Return (X, Y) of the center of cell containing provided text 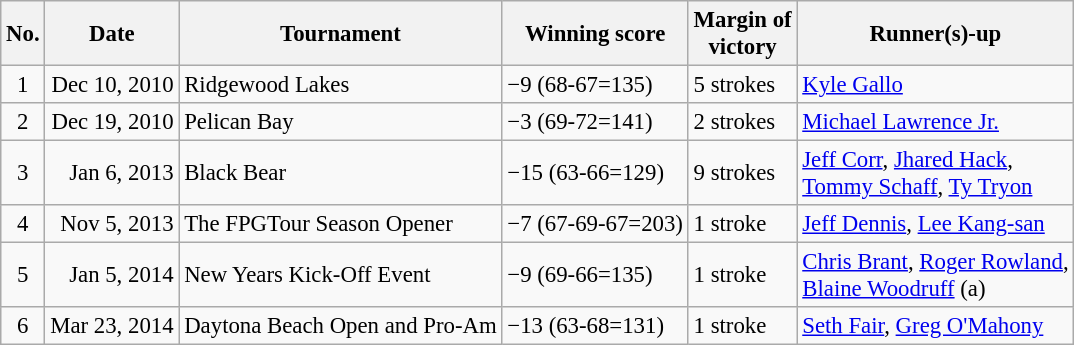
−15 (63-66=129) (595, 174)
−9 (69-66=135) (595, 276)
2 strokes (742, 122)
−7 (67-69-67=203) (595, 224)
Jeff Corr, Jhared Hack, Tommy Schaff, Ty Tryon (936, 174)
Nov 5, 2013 (112, 224)
Jeff Dennis, Lee Kang-san (936, 224)
Jan 5, 2014 (112, 276)
9 strokes (742, 174)
The FPGTour Season Opener (340, 224)
4 (23, 224)
−9 (68-67=135) (595, 85)
5 (23, 276)
Jan 6, 2013 (112, 174)
Dec 19, 2010 (112, 122)
Ridgewood Lakes (340, 85)
Chris Brant, Roger Rowland, Blaine Woodruff (a) (936, 276)
Kyle Gallo (936, 85)
Margin ofvictory (742, 34)
Date (112, 34)
2 (23, 122)
−3 (69-72=141) (595, 122)
Michael Lawrence Jr. (936, 122)
3 (23, 174)
Pelican Bay (340, 122)
New Years Kick-Off Event (340, 276)
Tournament (340, 34)
Winning score (595, 34)
5 strokes (742, 85)
Runner(s)-up (936, 34)
Dec 10, 2010 (112, 85)
1 (23, 85)
No. (23, 34)
Black Bear (340, 174)
